Search for the cell housing the specified text and yield its [X, Y] center coordinate. 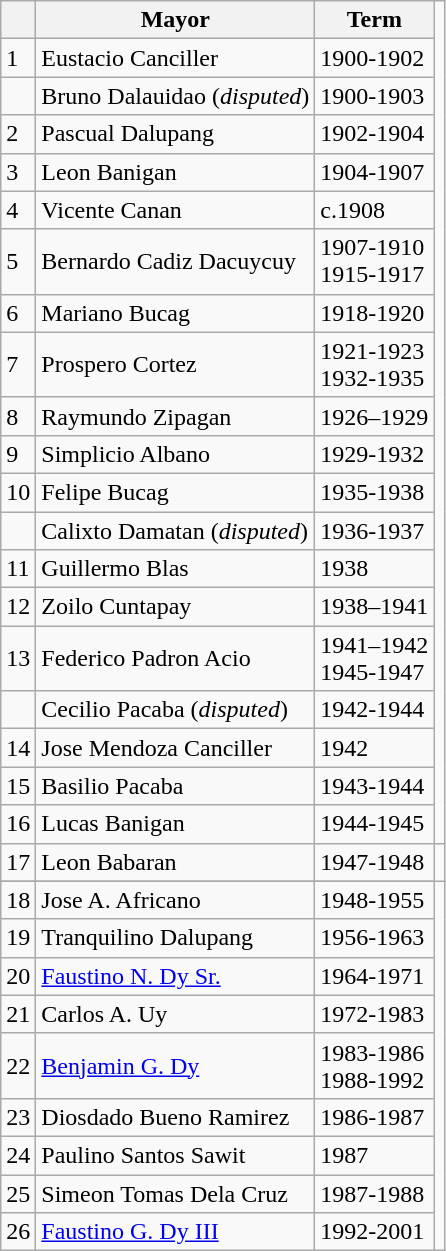
1926–1929 [374, 416]
1986-1987 [374, 1117]
Faustino G. Dy III [176, 1232]
Mariano Bucag [176, 313]
Simeon Tomas Dela Cruz [176, 1193]
1943-1944 [374, 786]
1972-1983 [374, 1014]
Benjamin G. Dy [176, 1066]
Felipe Bucag [176, 492]
Vicente Canan [176, 210]
11 [18, 569]
25 [18, 1193]
Bernardo Cadiz Dacuycuy [176, 262]
12 [18, 607]
1935-1938 [374, 492]
Simplicio Albano [176, 454]
Diosdado Bueno Ramirez [176, 1117]
Pascual Dalupang [176, 134]
Zoilo Cuntapay [176, 607]
1948-1955 [374, 900]
1936-1937 [374, 531]
4 [18, 210]
Prospero Cortez [176, 364]
17 [18, 862]
1956-1963 [374, 938]
1941–19421945-1947 [374, 658]
Cecilio Pacaba (disputed) [176, 710]
Basilio Pacaba [176, 786]
Term [374, 20]
22 [18, 1066]
13 [18, 658]
Leon Babaran [176, 862]
Eustacio Canciller [176, 58]
18 [18, 900]
10 [18, 492]
Paulino Santos Sawit [176, 1155]
1987 [374, 1155]
5 [18, 262]
1942 [374, 748]
Jose A. Africano [176, 900]
Federico Padron Acio [176, 658]
1 [18, 58]
Tranquilino Dalupang [176, 938]
1944-1945 [374, 824]
1900-1902 [374, 58]
1992-2001 [374, 1232]
21 [18, 1014]
7 [18, 364]
8 [18, 416]
1902-1904 [374, 134]
Jose Mendoza Canciller [176, 748]
1907-19101915-1917 [374, 262]
Bruno Dalauidao (disputed) [176, 96]
1900-1903 [374, 96]
Faustino N. Dy Sr. [176, 976]
26 [18, 1232]
24 [18, 1155]
Lucas Banigan [176, 824]
20 [18, 976]
Carlos A. Uy [176, 1014]
1938–1941 [374, 607]
14 [18, 748]
2 [18, 134]
16 [18, 824]
Calixto Damatan (disputed) [176, 531]
1929-1932 [374, 454]
9 [18, 454]
1904-1907 [374, 172]
Mayor [176, 20]
1918-1920 [374, 313]
Raymundo Zipagan [176, 416]
3 [18, 172]
1921-19231932-1935 [374, 364]
Leon Banigan [176, 172]
6 [18, 313]
1983-19861988-1992 [374, 1066]
1947-1948 [374, 862]
19 [18, 938]
23 [18, 1117]
1987-1988 [374, 1193]
15 [18, 786]
Guillermo Blas [176, 569]
1964-1971 [374, 976]
c.1908 [374, 210]
1942-1944 [374, 710]
1938 [374, 569]
